Identify which cell holds the provided text, then report its [X, Y] central coordinate. 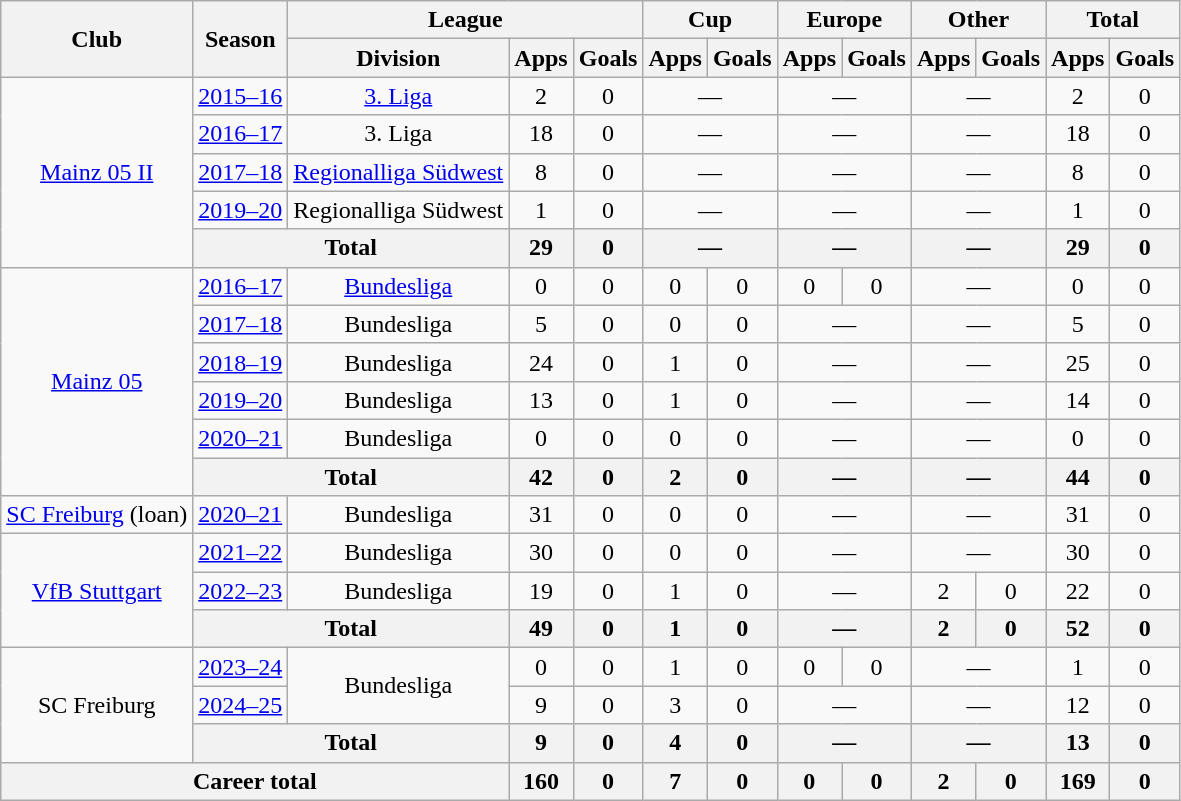
SC Freiburg (loan) [97, 515]
2021–22 [240, 553]
Mainz 05 II [97, 172]
22 [1078, 591]
Other [978, 20]
Cup [710, 20]
24 [541, 362]
SC Freiburg [97, 705]
2015–16 [240, 96]
19 [541, 591]
2018–19 [240, 362]
Division [398, 58]
160 [541, 781]
44 [1078, 477]
3 [675, 705]
Europe [844, 20]
VfB Stuttgart [97, 591]
Club [97, 39]
52 [1078, 629]
49 [541, 629]
12 [1078, 705]
2022–23 [240, 591]
Career total [255, 781]
2023–24 [240, 667]
2024–25 [240, 705]
Season [240, 39]
4 [675, 743]
25 [1078, 362]
169 [1078, 781]
14 [1078, 400]
42 [541, 477]
Mainz 05 [97, 381]
League [466, 20]
7 [675, 781]
